Scan for the cell matching the given text and deliver its (x, y) coordinate at center. 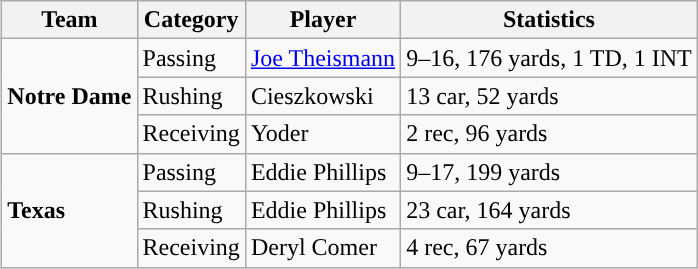
23 car, 164 yards (550, 210)
4 rec, 67 yards (550, 248)
Yoder (322, 134)
9–16, 176 yards, 1 TD, 1 INT (550, 58)
2 rec, 96 yards (550, 134)
9–17, 199 yards (550, 172)
Cieszkowski (322, 96)
13 car, 52 yards (550, 96)
Statistics (550, 20)
Category (191, 20)
Texas (70, 210)
Joe Theismann (322, 58)
Notre Dame (70, 96)
Team (70, 20)
Player (322, 20)
Deryl Comer (322, 248)
